Return [x, y] of the center of cell containing provided text 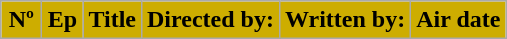
Air date [458, 20]
Directed by: [210, 20]
Written by: [344, 20]
Nº [22, 20]
Title [112, 20]
Ep [62, 20]
